Pinpoint the cell where the given text exists, returning its [X, Y] midpoint coordinate. 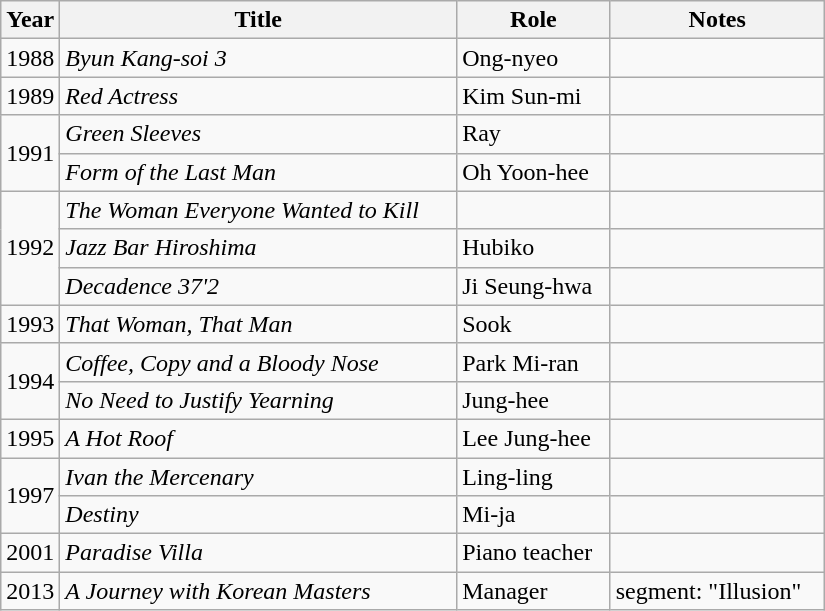
2001 [30, 553]
A Hot Roof [258, 438]
1991 [30, 153]
segment: "Illusion" [717, 591]
Ray [534, 134]
1992 [30, 248]
A Journey with Korean Masters [258, 591]
Green Sleeves [258, 134]
That Woman, That Man [258, 324]
Ivan the Mercenary [258, 477]
Paradise Villa [258, 553]
Mi-ja [534, 515]
Year [30, 20]
1994 [30, 381]
Manager [534, 591]
Destiny [258, 515]
1995 [30, 438]
Coffee, Copy and a Bloody Nose [258, 362]
Notes [717, 20]
Decadence 37'2 [258, 286]
Form of the Last Man [258, 172]
Red Actress [258, 96]
Ong-nyeo [534, 58]
1988 [30, 58]
Kim Sun-mi [534, 96]
Piano teacher [534, 553]
Title [258, 20]
2013 [30, 591]
1993 [30, 324]
Role [534, 20]
No Need to Justify Yearning [258, 400]
Jazz Bar Hiroshima [258, 248]
Hubiko [534, 248]
Lee Jung-hee [534, 438]
Byun Kang-soi 3 [258, 58]
The Woman Everyone Wanted to Kill [258, 210]
Oh Yoon-hee [534, 172]
Jung-hee [534, 400]
Sook [534, 324]
Park Mi-ran [534, 362]
1997 [30, 496]
Ling-ling [534, 477]
1989 [30, 96]
Ji Seung-hwa [534, 286]
